Identify which cell holds the provided text, then report its (x, y) central coordinate. 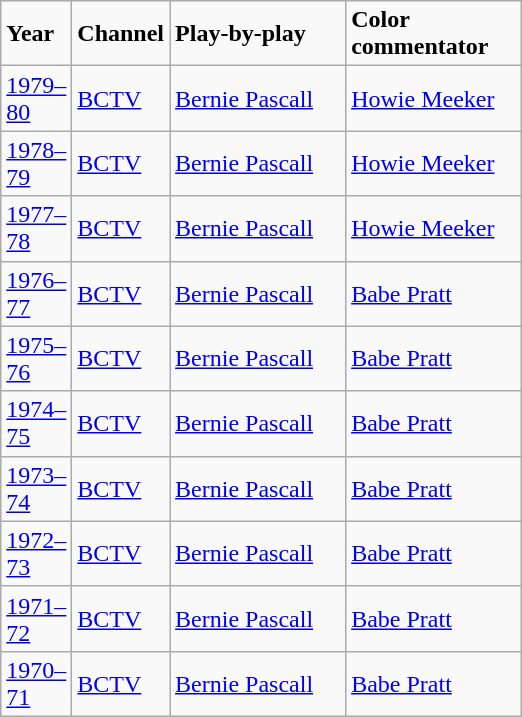
1971–72 (36, 618)
1978–79 (36, 164)
1974–75 (36, 424)
1970–71 (36, 684)
1972–73 (36, 554)
1977–78 (36, 228)
Channel (121, 34)
Color commentator (434, 34)
1979–80 (36, 98)
1975–76 (36, 358)
1976–77 (36, 294)
Play-by-play (258, 34)
Year (36, 34)
1973–74 (36, 488)
